Return the (X, Y) coordinate for the center point of the cell that contains the specified text.  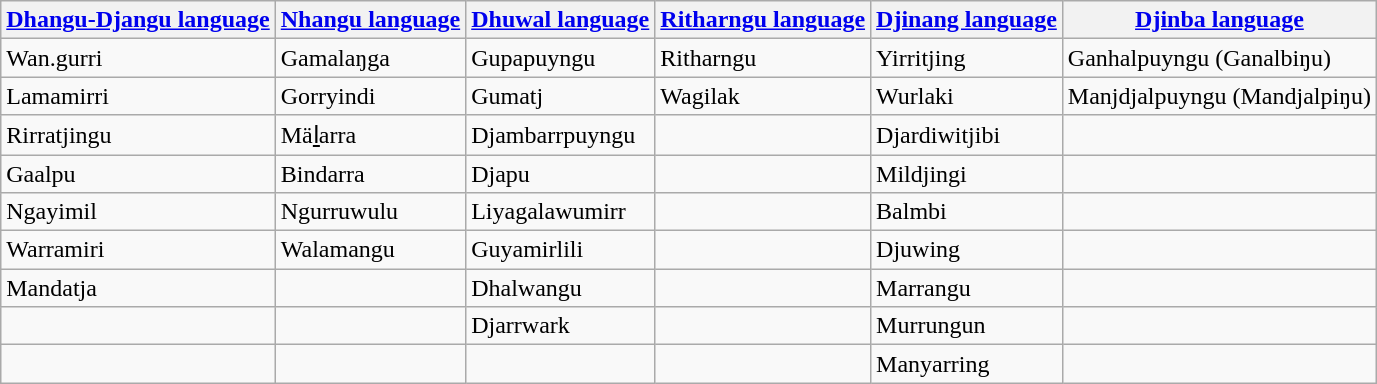
Guyamirlili (560, 250)
Djinang language (967, 20)
Wagilak (763, 96)
Djarrwark (560, 326)
Ritharngu (763, 58)
Djardiwitjibi (967, 135)
Dhuwal language (560, 20)
Ngayimil (138, 212)
Djuwing (967, 250)
Yirritjing (967, 58)
Ngurruwulu (370, 212)
Liyagalawumirr (560, 212)
Mandatja (138, 288)
Manyarring (967, 364)
Walamangu (370, 250)
Gorryindi (370, 96)
Wan.gurri (138, 58)
Ritharngu language (763, 20)
Gupapuyngu (560, 58)
Bindarra (370, 173)
Warramiri (138, 250)
Dhangu-Djangu language (138, 20)
Manjdjalpuyngu (Mandjalpiŋu) (1219, 96)
Ganhalpuyngu (Ganalbiŋu) (1219, 58)
Murrungun (967, 326)
Gumatj (560, 96)
Djapu (560, 173)
Lamamirri (138, 96)
Djinba language (1219, 20)
Balmbi (967, 212)
Gamalaŋga (370, 58)
Mildjingi (967, 173)
Nhangu language (370, 20)
Marrangu (967, 288)
Mäḻarra (370, 135)
Dhalwangu (560, 288)
Wurlaki (967, 96)
Gaalpu (138, 173)
Djambarrpuyngu (560, 135)
Rirratjingu (138, 135)
